From the cell containing the given text, extract its center point as (X, Y) coordinate. 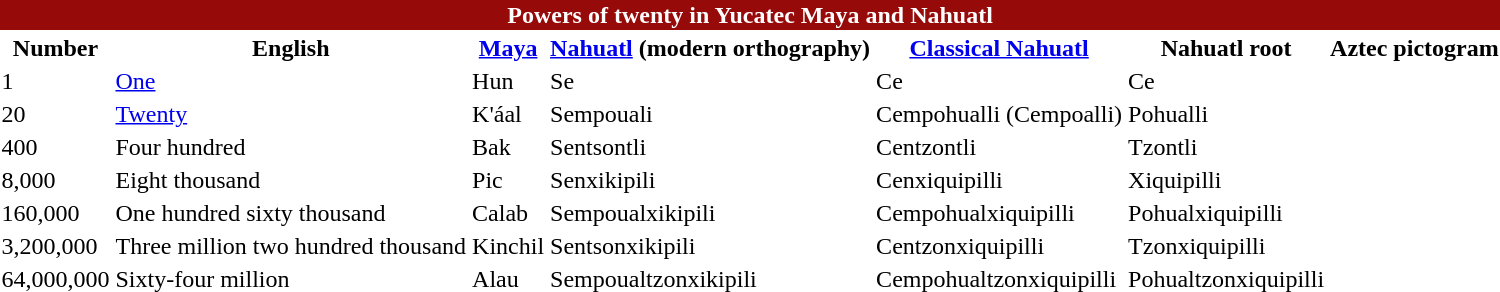
Cempohualxiquipilli (1000, 213)
Maya (508, 48)
Se (710, 81)
20 (56, 114)
Senxikipili (710, 180)
Sentsontli (710, 147)
Nahuatl (modern orthography) (710, 48)
Nahuatl root (1226, 48)
Bak (508, 147)
Sentsonxikipili (710, 246)
English (291, 48)
Number (56, 48)
Centzonxiquipilli (1000, 246)
Four hundred (291, 147)
8,000 (56, 180)
One hundred sixty thousand (291, 213)
Kinchil (508, 246)
Calab (508, 213)
3,200,000 (56, 246)
Sempouali (710, 114)
Twenty (291, 114)
Pic (508, 180)
Cenxiquipilli (1000, 180)
400 (56, 147)
Hun (508, 81)
One (291, 81)
Tzonxiquipilli (1226, 246)
Cempohualli (Cempoalli) (1000, 114)
Eight thousand (291, 180)
Powers of twenty in Yucatec Maya and Nahuatl (750, 15)
Sempoualxikipili (710, 213)
160,000 (56, 213)
K'áal (508, 114)
Centzontli (1000, 147)
Tzontli (1226, 147)
1 (56, 81)
Pohualli (1226, 114)
Three million two hundred thousand (291, 246)
Classical Nahuatl (1000, 48)
Pohualxiquipilli (1226, 213)
Xiquipilli (1226, 180)
